Detect which cell encompasses the target text, then output its (X, Y) center coordinate. 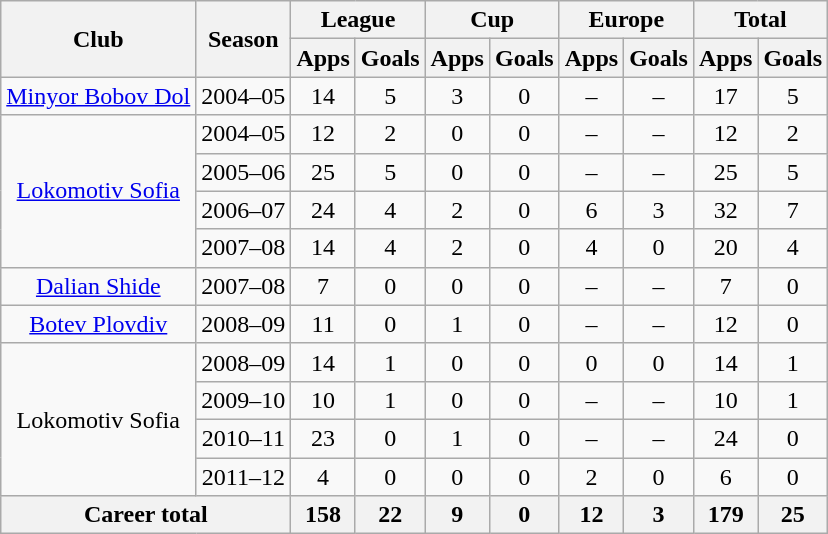
Total (760, 20)
Season (244, 39)
23 (323, 438)
2010–11 (244, 438)
Career total (146, 515)
2006–07 (244, 210)
Botev Plovdiv (98, 324)
2011–12 (244, 477)
32 (725, 210)
158 (323, 515)
22 (390, 515)
9 (457, 515)
Minyor Bobov Dol (98, 96)
20 (725, 248)
2005–06 (244, 172)
League (358, 20)
11 (323, 324)
Europe (626, 20)
17 (725, 96)
Club (98, 39)
2009–10 (244, 400)
179 (725, 515)
Cup (492, 20)
Dalian Shide (98, 286)
